From the cell containing the given text, extract its center point as [X, Y] coordinate. 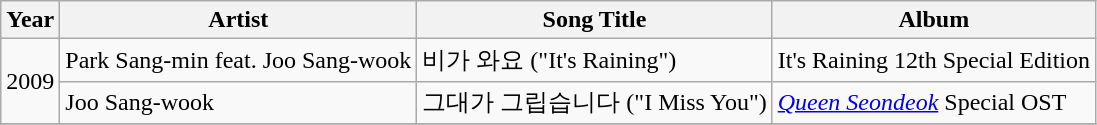
Artist [238, 20]
Queen Seondeok Special OST [934, 102]
그대가 그립습니다 ("I Miss You") [594, 102]
비가 와요 ("It's Raining") [594, 60]
It's Raining 12th Special Edition [934, 60]
2009 [30, 82]
Joo Sang-wook [238, 102]
Song Title [594, 20]
Year [30, 20]
Park Sang-min feat. Joo Sang-wook [238, 60]
Album [934, 20]
